Return [x, y] of the center of cell containing provided text 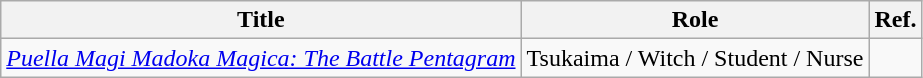
Tsukaima / Witch / Student / Nurse [695, 58]
Puella Magi Madoka Magica: The Battle Pentagram [261, 58]
Role [695, 20]
Title [261, 20]
Ref. [896, 20]
